Output the [X, Y] coordinate of the center of the cell containing the given text.  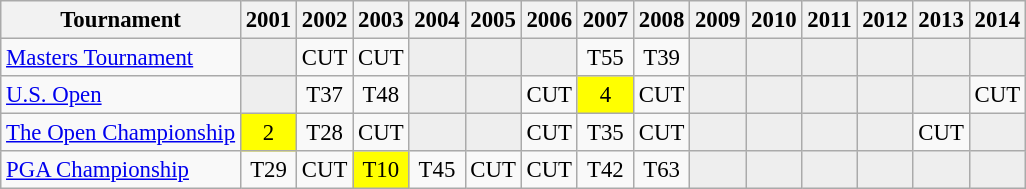
Masters Tournament [121, 58]
2009 [718, 20]
2005 [493, 20]
4 [605, 95]
2013 [941, 20]
2011 [830, 20]
2008 [661, 20]
T55 [605, 58]
2007 [605, 20]
T63 [661, 170]
T35 [605, 133]
T45 [437, 170]
T37 [325, 95]
U.S. Open [121, 95]
2001 [268, 20]
2004 [437, 20]
T28 [325, 133]
2003 [381, 20]
The Open Championship [121, 133]
T42 [605, 170]
Tournament [121, 20]
2002 [325, 20]
2012 [885, 20]
2014 [997, 20]
T48 [381, 95]
2 [268, 133]
2006 [549, 20]
T10 [381, 170]
2010 [774, 20]
PGA Championship [121, 170]
T39 [661, 58]
T29 [268, 170]
